Search for the cell housing the specified text and yield its [x, y] center coordinate. 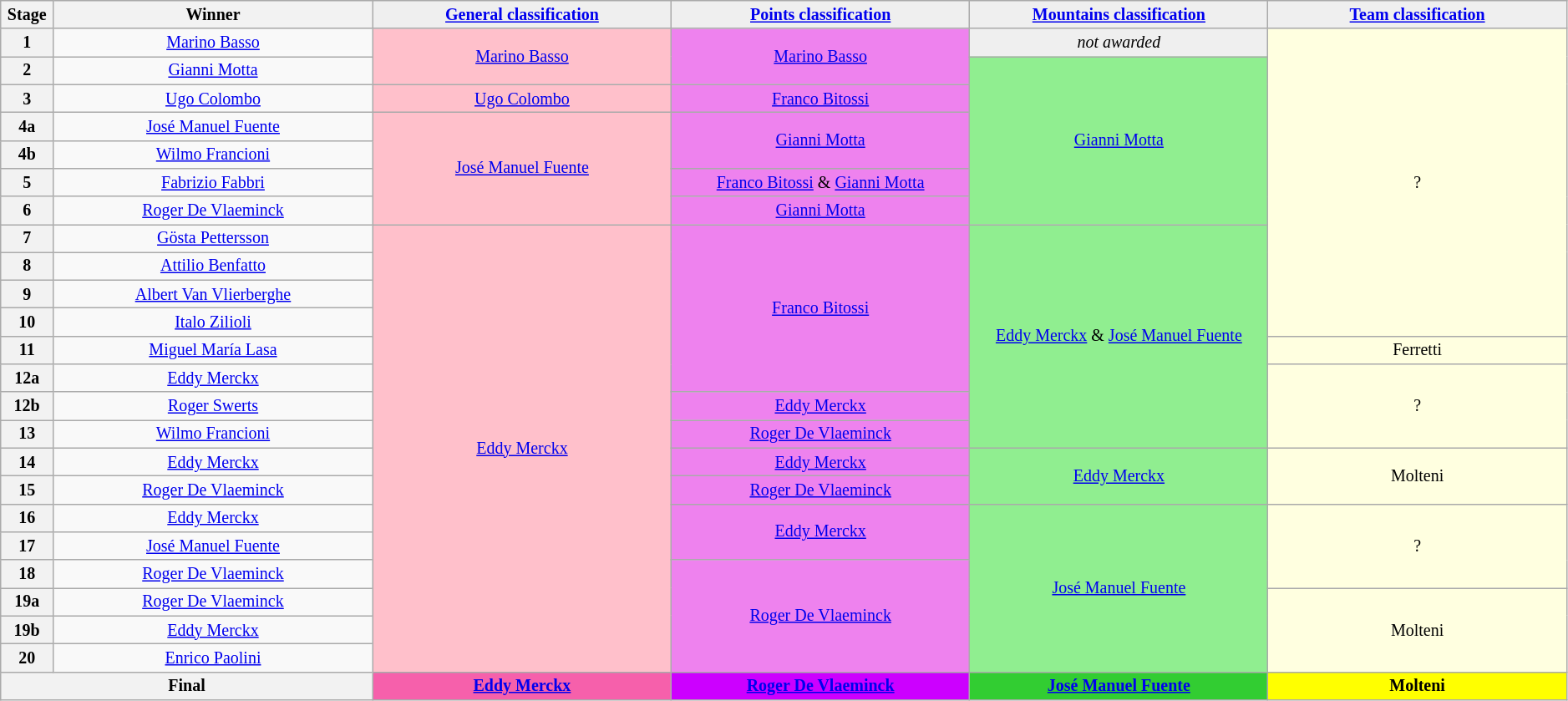
11 [27, 351]
Team classification [1417, 15]
15 [27, 490]
12b [27, 406]
20 [27, 658]
17 [27, 546]
Stage [27, 15]
2 [27, 70]
7 [27, 239]
18 [27, 573]
3 [27, 99]
6 [27, 211]
9 [27, 294]
Attilio Benfatto [214, 266]
Gösta Pettersson [214, 239]
13 [27, 434]
Eddy Merckx & José Manuel Fuente [1119, 337]
4b [27, 154]
Enrico Paolini [214, 658]
8 [27, 266]
Miguel María Lasa [214, 351]
not awarded [1119, 43]
Final [187, 685]
16 [27, 518]
12a [27, 378]
Fabrizio Fabbri [214, 182]
Italo Zilioli [214, 323]
General classification [521, 15]
14 [27, 463]
4a [27, 127]
Albert Van Vlierberghe [214, 294]
Winner [214, 15]
10 [27, 323]
Points classification [820, 15]
1 [27, 43]
Franco Bitossi & Gianni Motta [820, 182]
Mountains classification [1119, 15]
Roger Swerts [214, 406]
19b [27, 630]
5 [27, 182]
Ferretti [1417, 351]
19a [27, 602]
